Capture the cell that displays the provided text and extract its (X, Y) central coordinate. 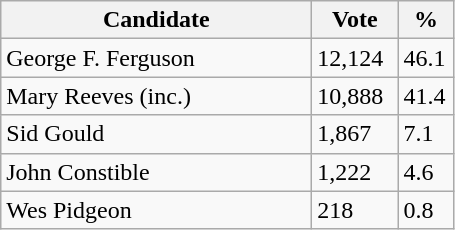
46.1 (426, 58)
% (426, 20)
Candidate (156, 20)
Mary Reeves (inc.) (156, 96)
George F. Ferguson (156, 58)
Sid Gould (156, 134)
John Constible (156, 172)
7.1 (426, 134)
Vote (355, 20)
4.6 (426, 172)
10,888 (355, 96)
Wes Pidgeon (156, 210)
218 (355, 210)
1,222 (355, 172)
1,867 (355, 134)
12,124 (355, 58)
41.4 (426, 96)
0.8 (426, 210)
